Search for the cell housing the specified text and yield its [X, Y] center coordinate. 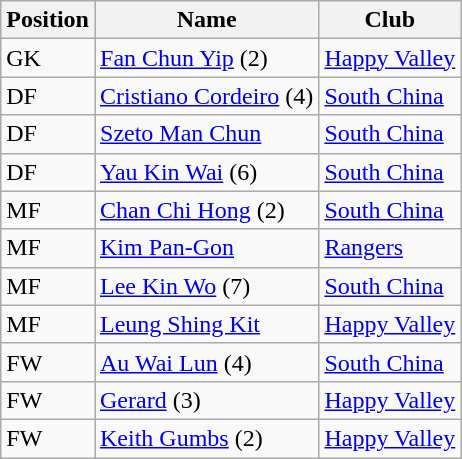
Leung Shing Kit [206, 324]
Cristiano Cordeiro (4) [206, 96]
Gerard (3) [206, 400]
Club [390, 20]
GK [48, 58]
Kim Pan-Gon [206, 248]
Position [48, 20]
Yau Kin Wai (6) [206, 172]
Szeto Man Chun [206, 134]
Au Wai Lun (4) [206, 362]
Name [206, 20]
Chan Chi Hong (2) [206, 210]
Lee Kin Wo (7) [206, 286]
Keith Gumbs (2) [206, 438]
Fan Chun Yip (2) [206, 58]
Rangers [390, 248]
